Detect which cell encompasses the target text, then output its [X, Y] center coordinate. 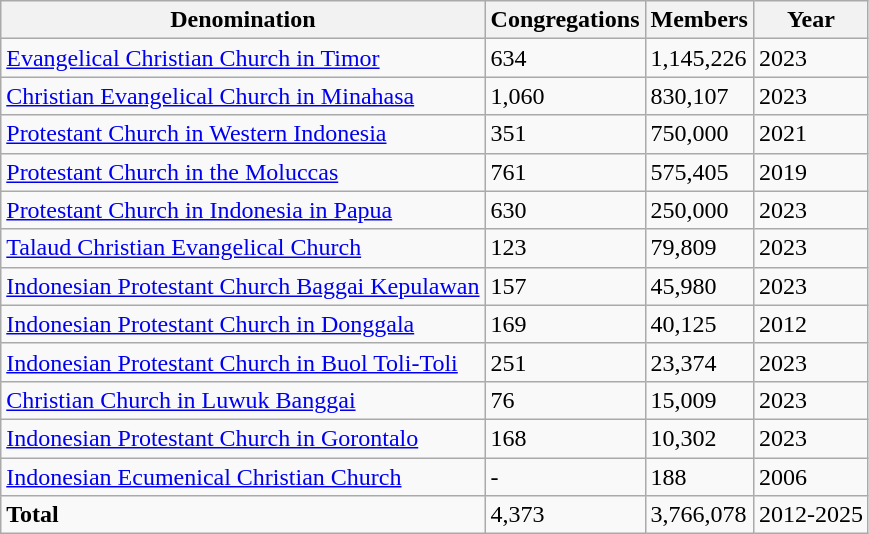
Year [810, 20]
2021 [810, 134]
Protestant Church in Indonesia in Papua [243, 210]
575,405 [699, 172]
157 [565, 286]
2019 [810, 172]
1,145,226 [699, 58]
15,009 [699, 400]
761 [565, 172]
2012-2025 [810, 515]
Evangelical Christian Church in Timor [243, 58]
2006 [810, 477]
168 [565, 438]
Total [243, 515]
Congregations [565, 20]
351 [565, 134]
1,060 [565, 96]
830,107 [699, 96]
Protestant Church in Western Indonesia [243, 134]
Indonesian Ecumenical Christian Church [243, 477]
76 [565, 400]
Protestant Church in the Moluccas [243, 172]
3,766,078 [699, 515]
Indonesian Protestant Church Baggai Kepulawan [243, 286]
634 [565, 58]
Indonesian Protestant Church in Buol Toli-Toli [243, 362]
750,000 [699, 134]
250,000 [699, 210]
Indonesian Protestant Church in Donggala [243, 324]
45,980 [699, 286]
4,373 [565, 515]
123 [565, 248]
Denomination [243, 20]
- [565, 477]
188 [699, 477]
23,374 [699, 362]
Indonesian Protestant Church in Gorontalo [243, 438]
169 [565, 324]
Christian Evangelical Church in Minahasa [243, 96]
Talaud Christian Evangelical Church [243, 248]
10,302 [699, 438]
Members [699, 20]
2012 [810, 324]
Christian Church in Luwuk Banggai [243, 400]
630 [565, 210]
40,125 [699, 324]
251 [565, 362]
79,809 [699, 248]
